Capture the cell that displays the provided text and extract its (X, Y) central coordinate. 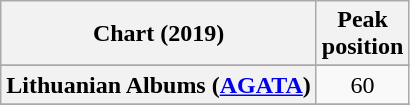
Lithuanian Albums (AGATA) (159, 85)
Peakposition (362, 34)
Chart (2019) (159, 34)
60 (362, 85)
